Find where the given text appears and provide that cell's center as [X, Y] coordinate. 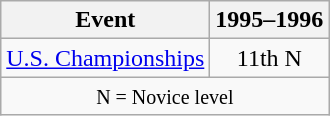
1995–1996 [270, 20]
Event [106, 20]
N = Novice level [165, 96]
11th N [270, 58]
U.S. Championships [106, 58]
